Scan for the cell matching the given text and deliver its [x, y] coordinate at center. 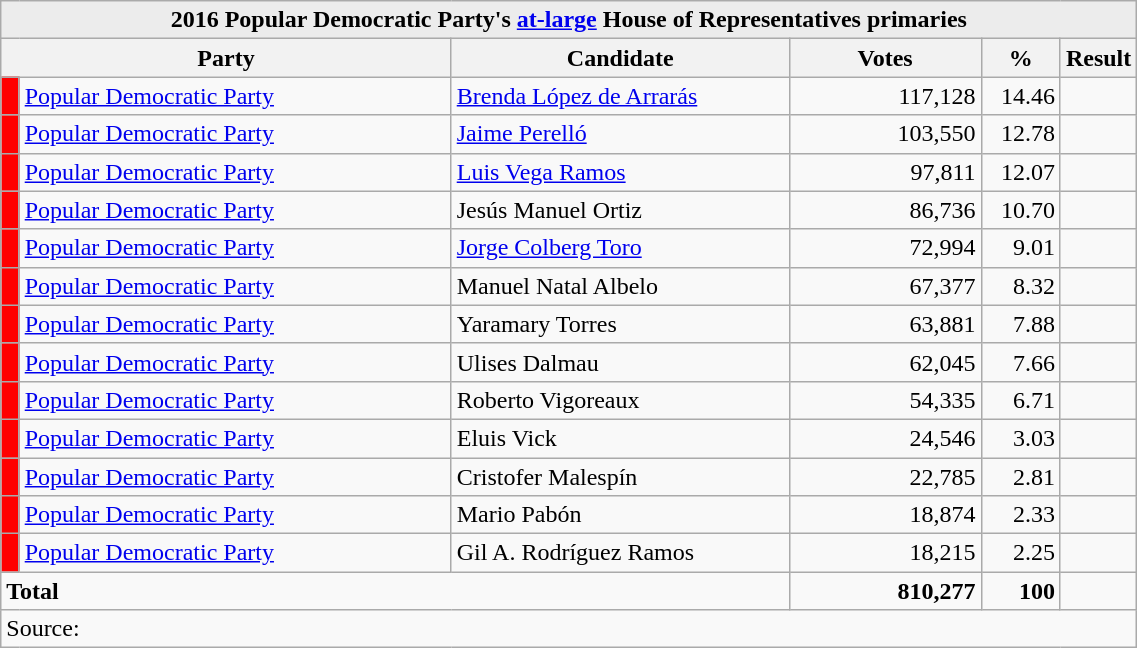
2.81 [1020, 477]
14.46 [1020, 96]
2016 Popular Democratic Party's at-large House of Representatives primaries [569, 20]
Manuel Natal Albelo [620, 286]
% [1020, 58]
2.33 [1020, 515]
22,785 [885, 477]
Yaramary Torres [620, 324]
63,881 [885, 324]
12.78 [1020, 134]
6.71 [1020, 400]
Cristofer Malespín [620, 477]
Eluis Vick [620, 438]
86,736 [885, 210]
Roberto Vigoreaux [620, 400]
Jaime Perelló [620, 134]
97,811 [885, 172]
67,377 [885, 286]
10.70 [1020, 210]
Jorge Colberg Toro [620, 248]
Result [1098, 58]
Brenda López de Arrarás [620, 96]
18,215 [885, 553]
7.88 [1020, 324]
9.01 [1020, 248]
Gil A. Rodríguez Ramos [620, 553]
72,994 [885, 248]
Ulises Dalmau [620, 362]
18,874 [885, 515]
Votes [885, 58]
24,546 [885, 438]
810,277 [885, 591]
8.32 [1020, 286]
7.66 [1020, 362]
103,550 [885, 134]
Candidate [620, 58]
54,335 [885, 400]
12.07 [1020, 172]
Luis Vega Ramos [620, 172]
Party [226, 58]
2.25 [1020, 553]
3.03 [1020, 438]
Mario Pabón [620, 515]
Source: [569, 629]
62,045 [885, 362]
Jesús Manuel Ortiz [620, 210]
117,128 [885, 96]
Total [395, 591]
100 [1020, 591]
